Return [X, Y] of the center of cell containing provided text 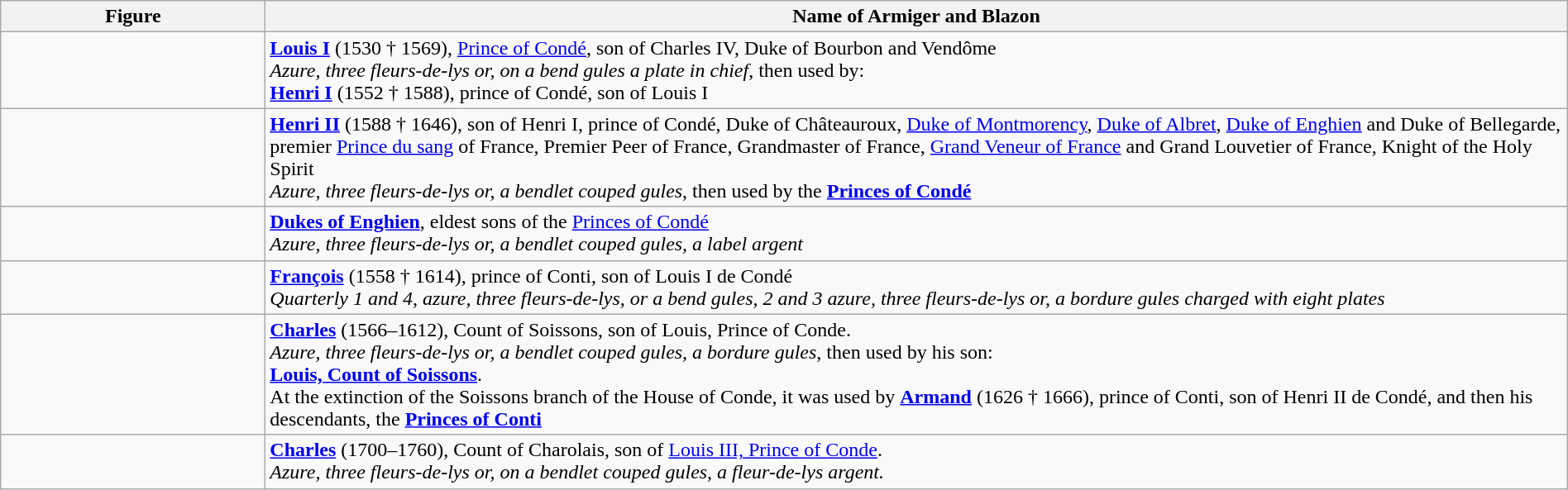
Dukes of Enghien, eldest sons of the Princes of CondéAzure, three fleurs-de-lys or, a bendlet couped gules, a label argent [916, 233]
Figure [133, 17]
Name of Armiger and Blazon [916, 17]
